Return the (X, Y) coordinate for the center point of the cell that contains the specified text.  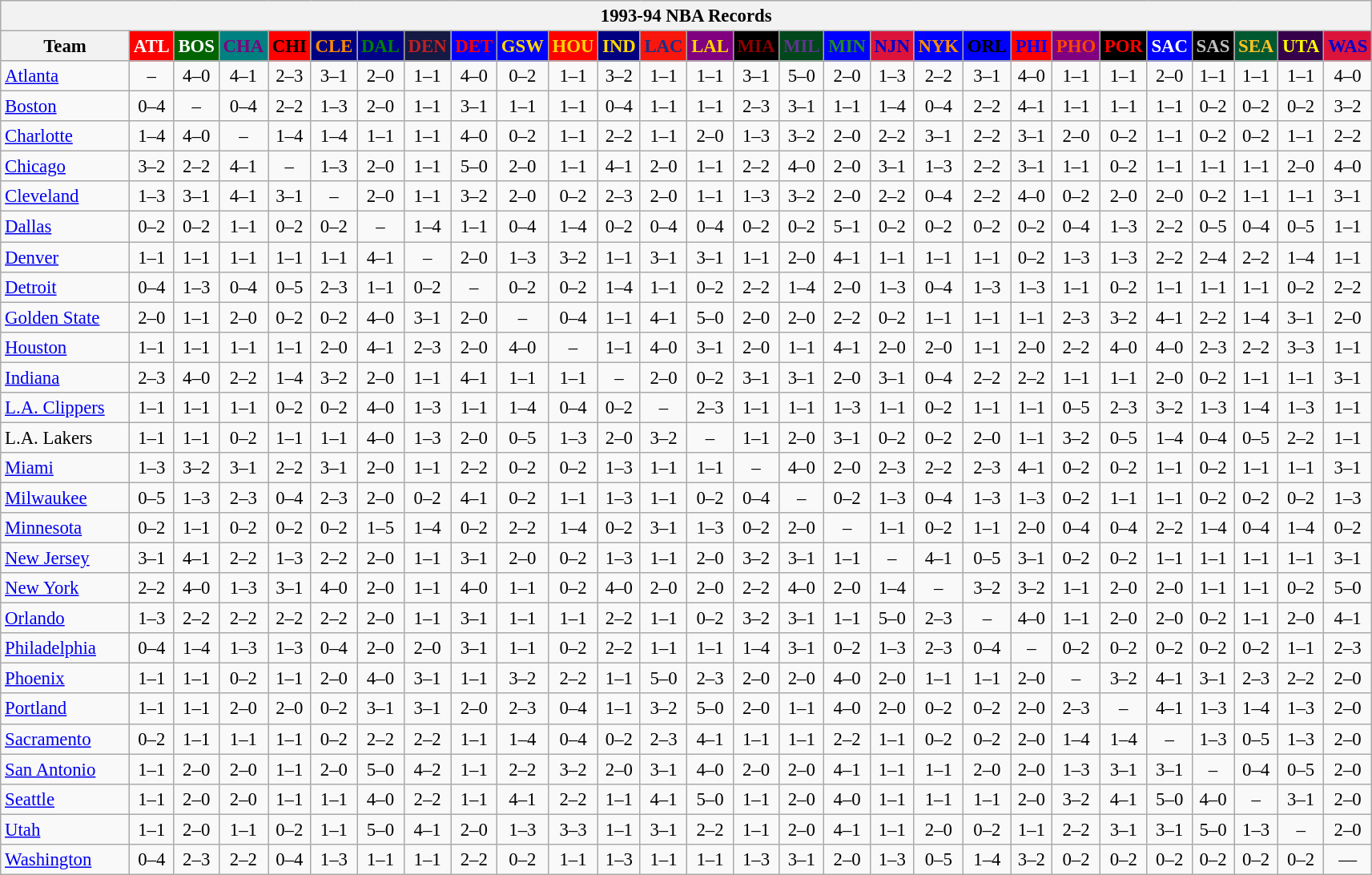
Boston (66, 107)
ORL (987, 46)
Team (66, 46)
SAC (1169, 46)
Chicago (66, 167)
L.A. Clippers (66, 408)
Miami (66, 468)
NJN (892, 46)
BOS (196, 46)
Orlando (66, 619)
2–4 (1213, 257)
POR (1123, 46)
1993-94 NBA Records (686, 16)
4–2 (428, 769)
Philadelphia (66, 648)
CHI (289, 46)
DEN (428, 46)
UTA (1301, 46)
New York (66, 588)
Atlanta (66, 76)
LAL (710, 46)
MIA (756, 46)
LAC (663, 46)
Phoenix (66, 679)
5–1 (847, 227)
WAS (1348, 46)
Houston (66, 347)
HOU (573, 46)
Sacramento (66, 739)
New Jersey (66, 558)
— (1348, 860)
SAS (1213, 46)
SEA (1256, 46)
San Antonio (66, 769)
Charlotte (66, 136)
NYK (939, 46)
Utah (66, 829)
PHO (1076, 46)
Cleveland (66, 196)
Dallas (66, 227)
GSW (522, 46)
Denver (66, 257)
Indiana (66, 377)
Seattle (66, 799)
MIL (802, 46)
Milwaukee (66, 498)
IND (619, 46)
CLE (333, 46)
MIN (847, 46)
DAL (381, 46)
DET (474, 46)
Minnesota (66, 528)
Golden State (66, 317)
1–5 (381, 528)
Washington (66, 860)
CHA (243, 46)
L.A. Lakers (66, 437)
ATL (151, 46)
Portland (66, 709)
Detroit (66, 287)
PHI (1032, 46)
